Determine the (X, Y) coordinate at the center of the cell enclosing the given text.  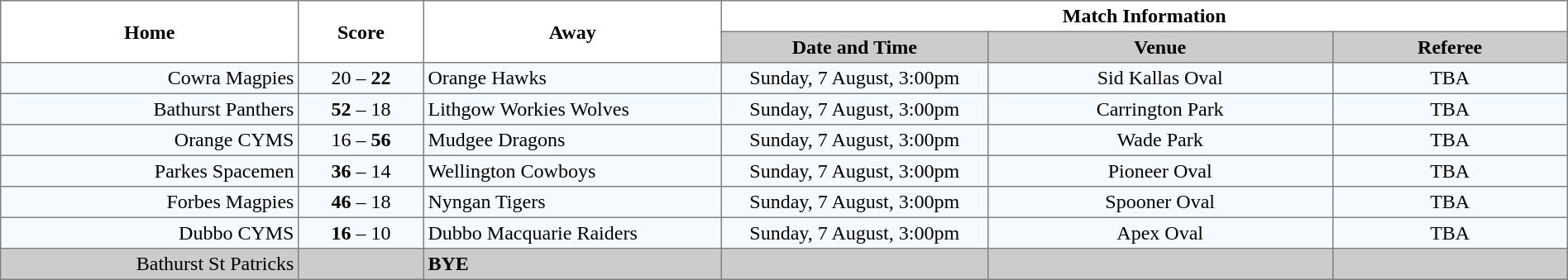
Pioneer Oval (1159, 171)
Lithgow Workies Wolves (572, 109)
Forbes Magpies (150, 202)
Referee (1450, 47)
Apex Oval (1159, 233)
Orange Hawks (572, 78)
20 – 22 (361, 78)
Mudgee Dragons (572, 140)
Bathurst Panthers (150, 109)
Home (150, 31)
Score (361, 31)
Match Information (1145, 17)
Spooner Oval (1159, 202)
Sid Kallas Oval (1159, 78)
16 – 10 (361, 233)
Cowra Magpies (150, 78)
Dubbo CYMS (150, 233)
Carrington Park (1159, 109)
Date and Time (854, 47)
BYE (572, 264)
46 – 18 (361, 202)
36 – 14 (361, 171)
Orange CYMS (150, 140)
Dubbo Macquarie Raiders (572, 233)
Nyngan Tigers (572, 202)
Bathurst St Patricks (150, 264)
Venue (1159, 47)
Wellington Cowboys (572, 171)
Parkes Spacemen (150, 171)
Away (572, 31)
52 – 18 (361, 109)
16 – 56 (361, 140)
Wade Park (1159, 140)
